Output the (x, y) coordinate of the center of the cell containing the given text.  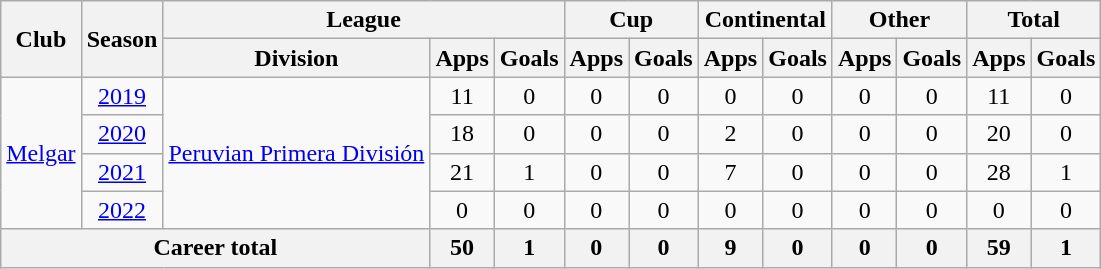
Division (296, 58)
2 (730, 134)
21 (462, 172)
50 (462, 248)
20 (999, 134)
2022 (122, 210)
2019 (122, 96)
Cup (631, 20)
2020 (122, 134)
Other (899, 20)
Total (1034, 20)
Club (41, 39)
7 (730, 172)
59 (999, 248)
Season (122, 39)
Continental (765, 20)
2021 (122, 172)
28 (999, 172)
League (364, 20)
18 (462, 134)
Career total (216, 248)
Peruvian Primera División (296, 153)
Melgar (41, 153)
9 (730, 248)
